Pinpoint the cell where the given text exists, returning its (X, Y) midpoint coordinate. 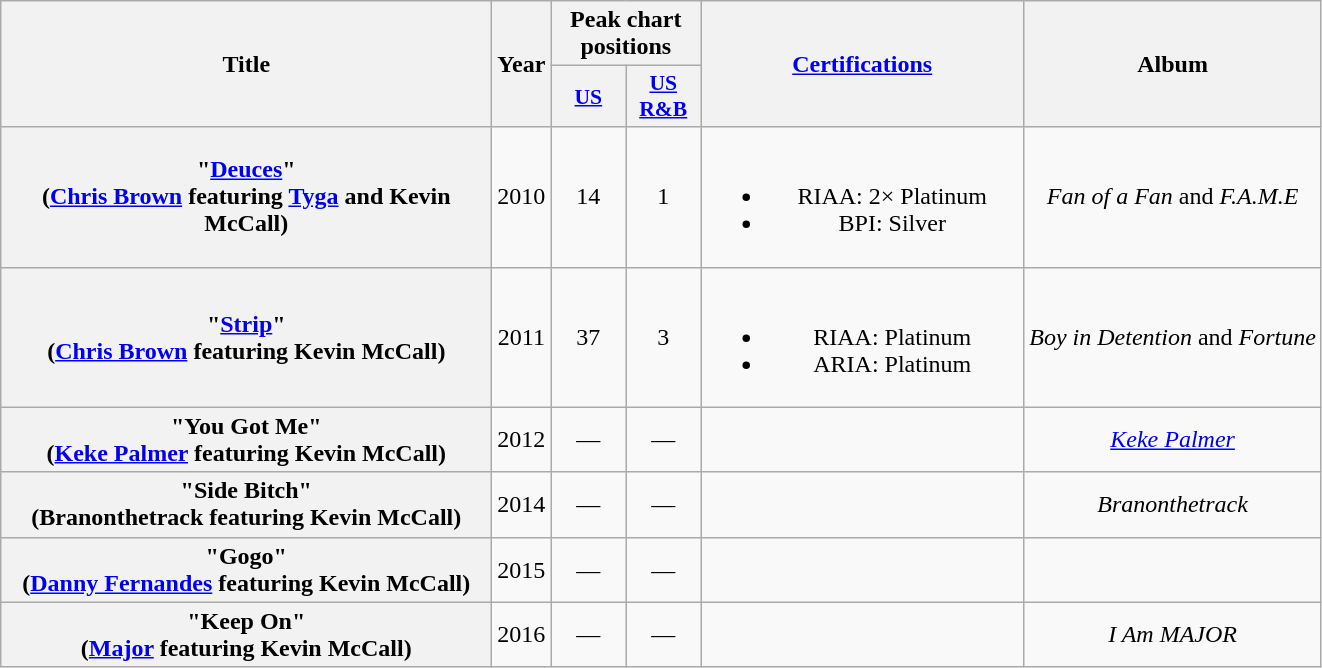
Fan of a Fan and F.A.M.E (1173, 197)
I Am MAJOR (1173, 634)
Year (522, 64)
RIAA: 2× PlatinumBPI: Silver (862, 197)
2012 (522, 440)
14 (588, 197)
"Keep On" (Major featuring Kevin McCall) (246, 634)
37 (588, 337)
"Deuces"(Chris Brown featuring Tyga and Kevin McCall) (246, 197)
RIAA: PlatinumARIA: Platinum (862, 337)
"Strip"(Chris Brown featuring Kevin McCall) (246, 337)
"Side Bitch" (Branonthetrack featuring Kevin McCall) (246, 504)
Branonthetrack (1173, 504)
2011 (522, 337)
2014 (522, 504)
Boy in Detention and Fortune (1173, 337)
2016 (522, 634)
"Gogo" (Danny Fernandes featuring Kevin McCall) (246, 570)
Keke Palmer (1173, 440)
Title (246, 64)
1 (664, 197)
2010 (522, 197)
2015 (522, 570)
3 (664, 337)
Certifications (862, 64)
"You Got Me"(Keke Palmer featuring Kevin McCall) (246, 440)
Album (1173, 64)
Peak chart positions (626, 34)
USR&B (664, 96)
US (588, 96)
